Capture the cell that displays the provided text and extract its (X, Y) central coordinate. 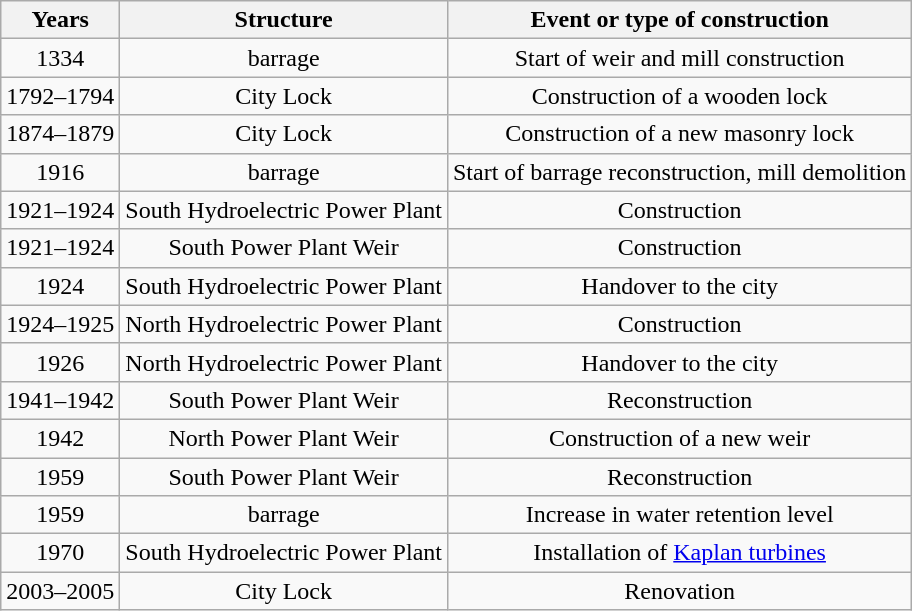
Construction of a new masonry lock (679, 134)
Years (60, 20)
Installation of Kaplan turbines (679, 553)
Renovation (679, 591)
Structure (284, 20)
Construction of a new weir (679, 438)
Construction of a wooden lock (679, 96)
2003–2005 (60, 591)
1924 (60, 286)
1970 (60, 553)
1874–1879 (60, 134)
Increase in water retention level (679, 515)
1916 (60, 172)
North Power Plant Weir (284, 438)
1942 (60, 438)
Start of weir and mill construction (679, 58)
1334 (60, 58)
1924–1925 (60, 324)
1926 (60, 362)
1792–1794 (60, 96)
1941–1942 (60, 400)
Start of barrage reconstruction, mill demolition (679, 172)
Event or type of construction (679, 20)
